Extract the (x, y) coordinate from the center of the cell holding the provided text.  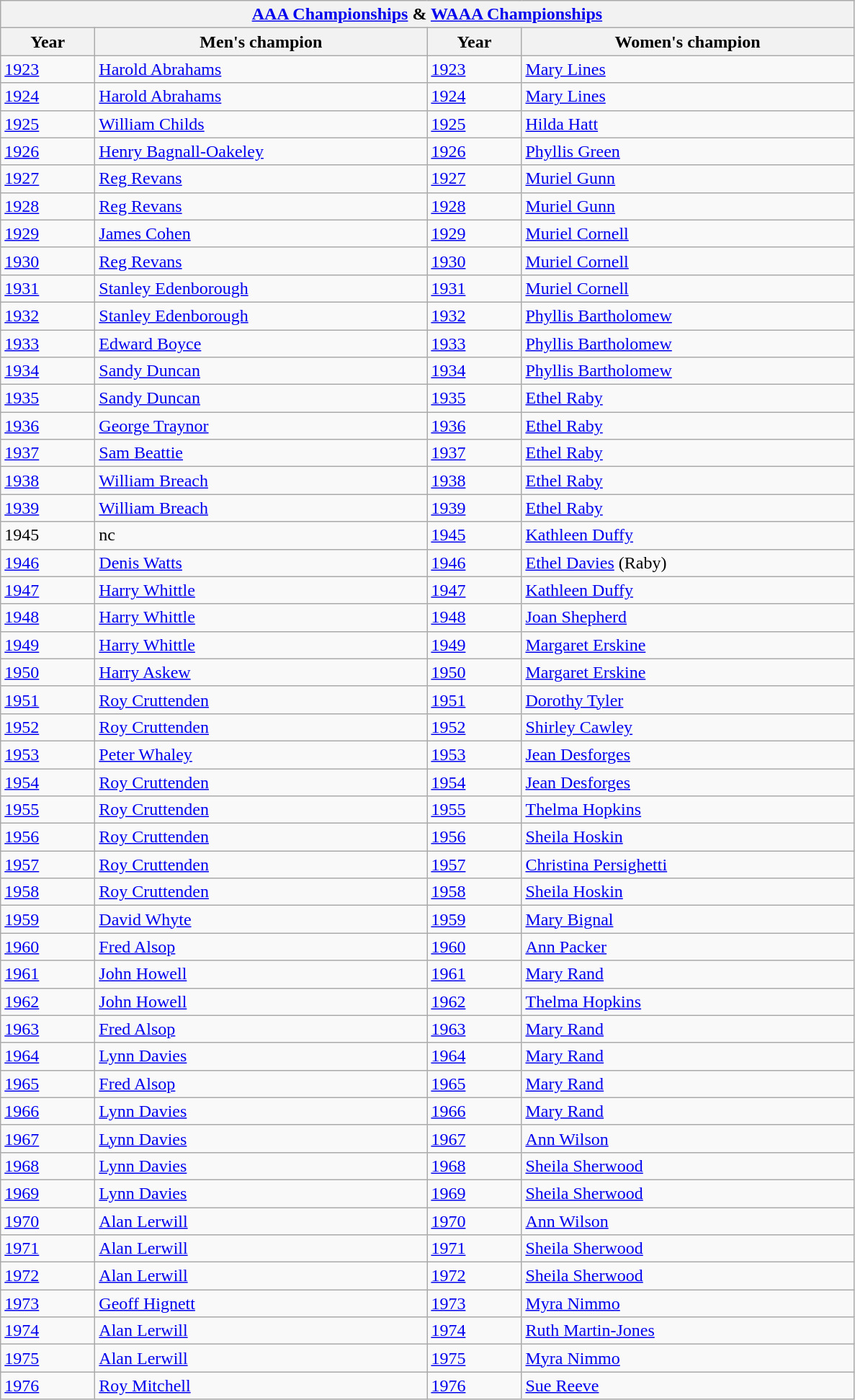
Mary Bignal (687, 919)
George Traynor (261, 426)
Roy Mitchell (261, 1386)
Men's champion (261, 42)
Women's champion (687, 42)
Sue Reeve (687, 1386)
Dorothy Tyler (687, 700)
David Whyte (261, 919)
nc (261, 535)
Edward Boyce (261, 344)
Phyllis Green (687, 151)
Peter Whaley (261, 754)
James Cohen (261, 233)
Shirley Cawley (687, 727)
AAA Championships & WAAA Championships (427, 14)
Christina Persighetti (687, 865)
Henry Bagnall-Oakeley (261, 151)
Harry Askew (261, 672)
Sam Beattie (261, 453)
Ethel Davies (Raby) (687, 563)
William Childs (261, 124)
Joan Shepherd (687, 617)
Ann Packer (687, 947)
Denis Watts (261, 563)
Geoff Hignett (261, 1303)
Hilda Hatt (687, 124)
Ruth Martin-Jones (687, 1331)
